Identify which cell holds the provided text, then report its (x, y) central coordinate. 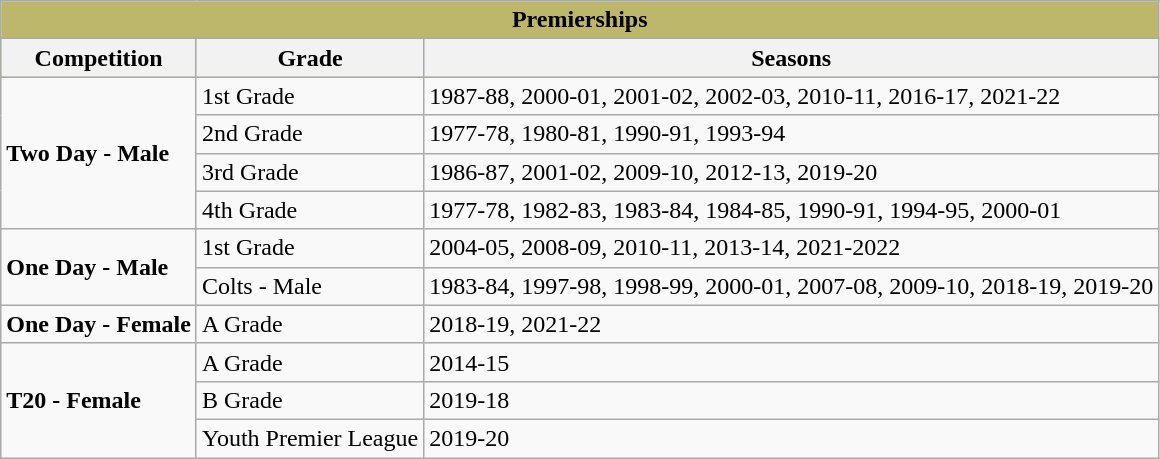
Two Day - Male (99, 153)
One Day - Female (99, 324)
2014-15 (792, 362)
4th Grade (310, 210)
Seasons (792, 58)
Competition (99, 58)
3rd Grade (310, 172)
2018-19, 2021-22 (792, 324)
2019-20 (792, 438)
2019-18 (792, 400)
B Grade (310, 400)
Premierships (580, 20)
Colts - Male (310, 286)
2004-05, 2008-09, 2010-11, 2013-14, 2021-2022 (792, 248)
T20 - Female (99, 400)
1986-87, 2001-02, 2009-10, 2012-13, 2019-20 (792, 172)
2nd Grade (310, 134)
1983-84, 1997-98, 1998-99, 2000-01, 2007-08, 2009-10, 2018-19, 2019-20 (792, 286)
1977-78, 1980-81, 1990-91, 1993-94 (792, 134)
1977-78, 1982-83, 1983-84, 1984-85, 1990-91, 1994-95, 2000-01 (792, 210)
Grade (310, 58)
One Day - Male (99, 267)
Youth Premier League (310, 438)
1987-88, 2000-01, 2001-02, 2002-03, 2010-11, 2016-17, 2021-22 (792, 96)
